Determine the (x, y) coordinate at the center of the cell enclosing the given text.  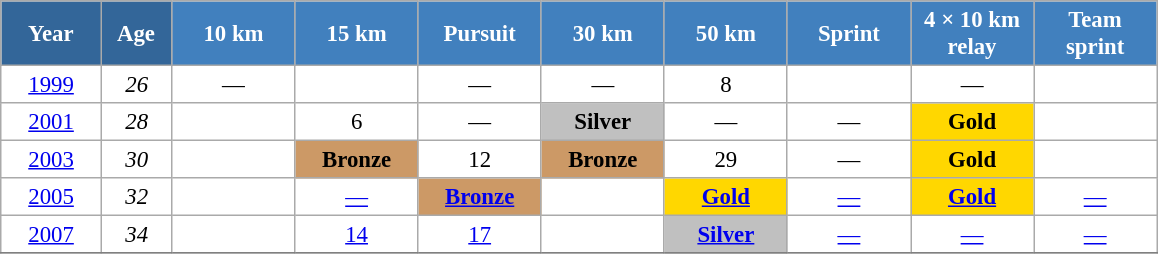
12 (480, 160)
2005 (52, 197)
32 (136, 197)
Age (136, 34)
29 (726, 160)
2001 (52, 122)
50 km (726, 34)
30 km (602, 34)
26 (136, 85)
2003 (52, 160)
Pursuit (480, 34)
1999 (52, 85)
15 km (356, 34)
8 (726, 85)
Year (52, 34)
34 (136, 235)
6 (356, 122)
14 (356, 235)
28 (136, 122)
Sprint (848, 34)
30 (136, 160)
10 km (234, 34)
4 × 10 km relay (972, 34)
Team sprint (1096, 34)
2007 (52, 235)
17 (480, 235)
